Detect which cell encompasses the target text, then output its [X, Y] center coordinate. 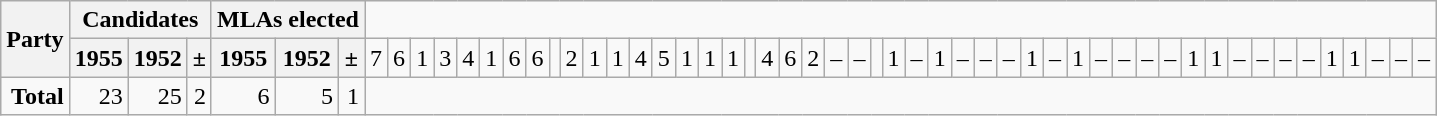
Party [35, 39]
25 [158, 96]
Total [35, 96]
3 [446, 58]
MLAs elected [288, 20]
Candidates [140, 20]
23 [98, 96]
7 [376, 58]
